Determine the (X, Y) coordinate at the center of the cell enclosing the given text.  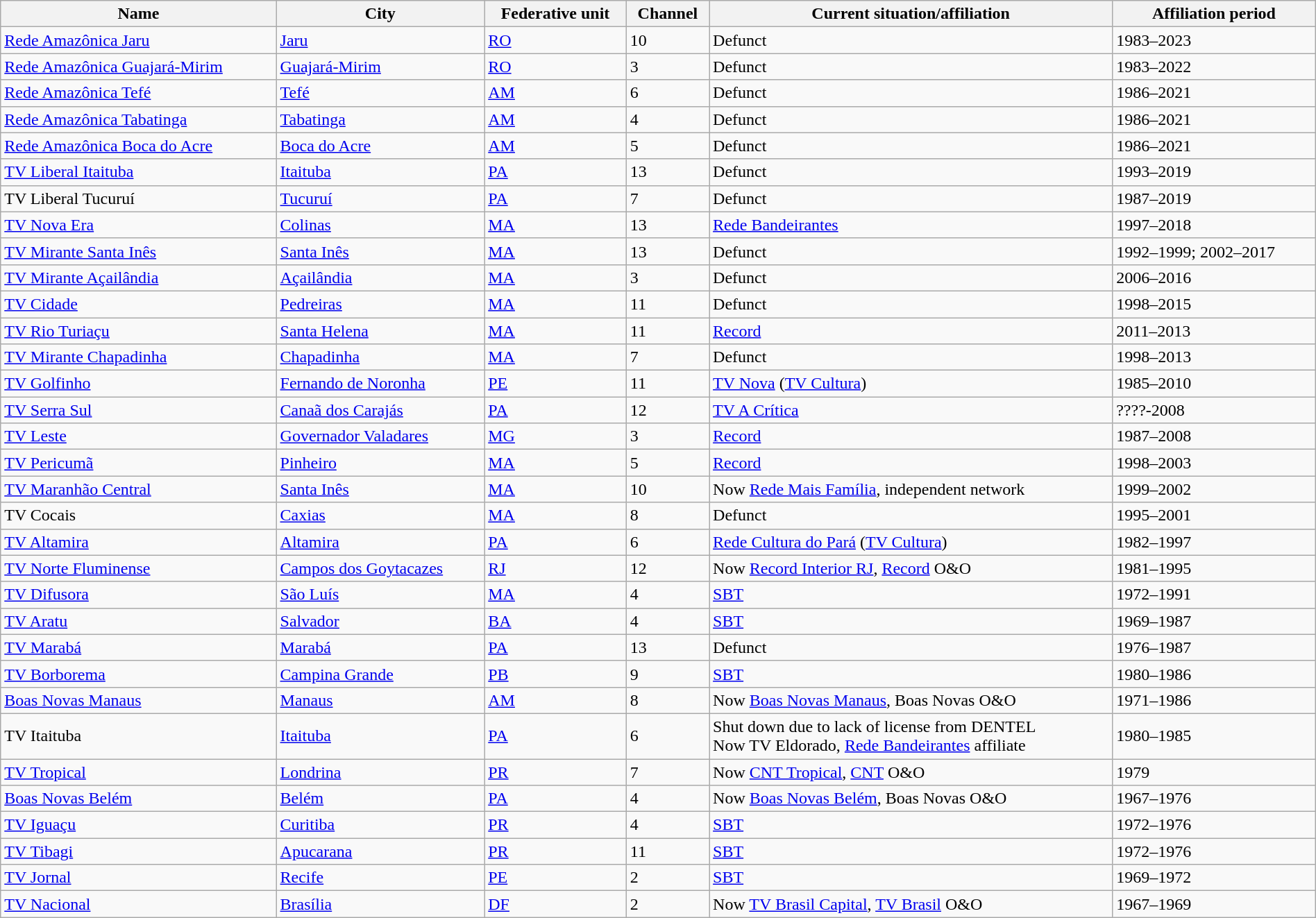
São Luís (380, 595)
2006–2016 (1215, 278)
1969–1972 (1215, 878)
1981–1995 (1215, 568)
1979 (1215, 772)
Name (139, 14)
1969–1987 (1215, 621)
Pinheiro (380, 463)
Açailândia (380, 278)
1992–1999; 2002–2017 (1215, 251)
Recife (380, 878)
TV A Crítica (911, 410)
Fernando de Noronha (380, 384)
Rede Amazônica Tefé (139, 93)
Londrina (380, 772)
1998–2003 (1215, 463)
Canaã dos Carajás (380, 410)
1972–1991 (1215, 595)
Apucarana (380, 851)
Boas Novas Belém (139, 799)
????-2008 (1215, 410)
Tabatinga (380, 119)
Santa Helena (380, 331)
BA (555, 621)
TV Mirante Chapadinha (139, 357)
Now Rede Mais Família, independent network (911, 489)
TV Nova (TV Cultura) (911, 384)
1997–2018 (1215, 225)
Rede Bandeirantes (911, 225)
TV Leste (139, 436)
Brasília (380, 904)
TV Serra Sul (139, 410)
Altamira (380, 542)
1998–2013 (1215, 357)
TV Tibagi (139, 851)
9 (668, 674)
2011–2013 (1215, 331)
Tucuruí (380, 198)
TV Maranhão Central (139, 489)
TV Nova Era (139, 225)
Rede Amazônica Guajará-Mirim (139, 67)
Marabá (380, 647)
Boca do Acre (380, 146)
1995–2001 (1215, 516)
PB (555, 674)
Rede Amazônica Jaru (139, 40)
1987–2008 (1215, 436)
1980–1985 (1215, 736)
MG (555, 436)
1971–1986 (1215, 700)
1993–2019 (1215, 172)
1998–2015 (1215, 304)
Rede Cultura do Pará (TV Cultura) (911, 542)
TV Nacional (139, 904)
1967–1969 (1215, 904)
TV Itaituba (139, 736)
Tefé (380, 93)
1980–1986 (1215, 674)
TV Marabá (139, 647)
Curitiba (380, 825)
TV Rio Turiaçu (139, 331)
TV Liberal Itaituba (139, 172)
Rede Amazônica Boca do Acre (139, 146)
Now Boas Novas Manaus, Boas Novas O&O (911, 700)
Governador Valadares (380, 436)
DF (555, 904)
TV Golfinho (139, 384)
TV Cidade (139, 304)
Channel (668, 14)
Guajará-Mirim (380, 67)
Boas Novas Manaus (139, 700)
TV Borborema (139, 674)
TV Iguaçu (139, 825)
Chapadinha (380, 357)
1982–1997 (1215, 542)
RJ (555, 568)
Current situation/affiliation (911, 14)
TV Norte Fluminense (139, 568)
1987–2019 (1215, 198)
City (380, 14)
TV Mirante Santa Inês (139, 251)
TV Jornal (139, 878)
TV Liberal Tucuruí (139, 198)
TV Difusora (139, 595)
Affiliation period (1215, 14)
1999–2002 (1215, 489)
Rede Amazônica Tabatinga (139, 119)
TV Aratu (139, 621)
1976–1987 (1215, 647)
Now TV Brasil Capital, TV Brasil O&O (911, 904)
Campina Grande (380, 674)
TV Altamira (139, 542)
Colinas (380, 225)
Caxias (380, 516)
Belém (380, 799)
Federative unit (555, 14)
Now CNT Tropical, CNT O&O (911, 772)
Jaru (380, 40)
Now Boas Novas Belém, Boas Novas O&O (911, 799)
1983–2023 (1215, 40)
TV Cocais (139, 516)
Campos dos Goytacazes (380, 568)
Salvador (380, 621)
1985–2010 (1215, 384)
TV Mirante Açailândia (139, 278)
1983–2022 (1215, 67)
Pedreiras (380, 304)
1967–1976 (1215, 799)
TV Tropical (139, 772)
Shut down due to lack of license from DENTELNow TV Eldorado, Rede Bandeirantes affiliate (911, 736)
TV Pericumã (139, 463)
Now Record Interior RJ, Record O&O (911, 568)
Manaus (380, 700)
